Scan for the cell matching the given text and deliver its [X, Y] coordinate at center. 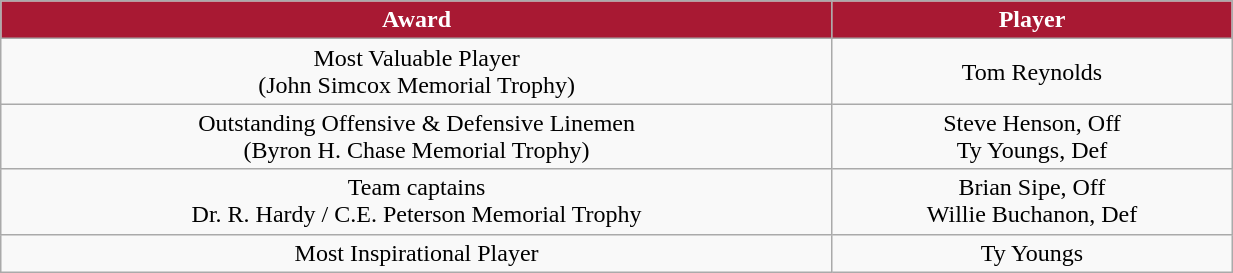
Most Valuable Player(John Simcox Memorial Trophy) [417, 72]
Award [417, 20]
Ty Youngs [1032, 253]
Steve Henson, OffTy Youngs, Def [1032, 136]
Brian Sipe, OffWillie Buchanon, Def [1032, 202]
Most Inspirational Player [417, 253]
Outstanding Offensive & Defensive Linemen(Byron H. Chase Memorial Trophy) [417, 136]
Tom Reynolds [1032, 72]
Player [1032, 20]
Team captainsDr. R. Hardy / C.E. Peterson Memorial Trophy [417, 202]
